Capture the cell that displays the provided text and extract its (x, y) central coordinate. 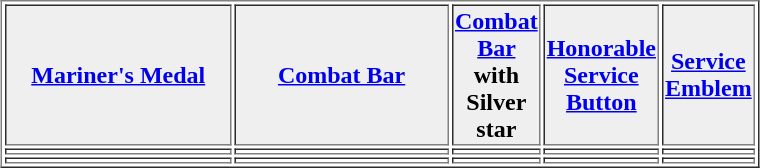
Combat Bar (342, 74)
Mariner's Medal (118, 74)
Honorable Service Button (602, 74)
Combat Bar with Silver star (496, 74)
Service Emblem (708, 74)
